Provide the (X, Y) coordinate of the cell's center where the given text is located.  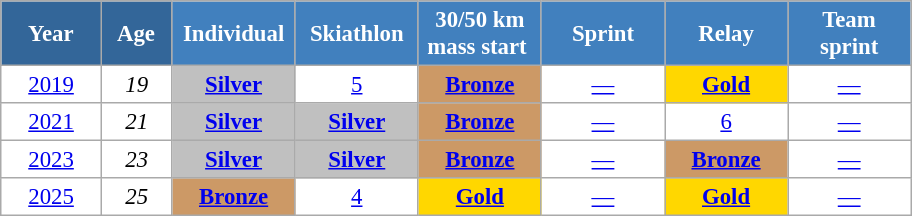
Skiathlon (356, 34)
2025 (52, 197)
2023 (52, 160)
Individual (234, 34)
6 (726, 122)
Sprint (602, 34)
30/50 km mass start (480, 34)
Year (52, 34)
2019 (52, 85)
19 (136, 85)
2021 (52, 122)
5 (356, 85)
Age (136, 34)
25 (136, 197)
Relay (726, 34)
4 (356, 197)
Team sprint (850, 34)
21 (136, 122)
23 (136, 160)
